From the cell containing the given text, extract its center point as (X, Y) coordinate. 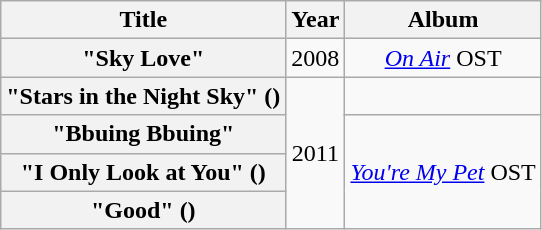
"Good" () (144, 210)
2008 (316, 58)
"Sky Love" (144, 58)
"Bbuing Bbuing" (144, 134)
You're My Pet OST (443, 172)
2011 (316, 153)
On Air OST (443, 58)
"Stars in the Night Sky" () (144, 96)
Album (443, 20)
Title (144, 20)
Year (316, 20)
"I Only Look at You" () (144, 172)
